Scan for the cell matching the given text and deliver its (X, Y) coordinate at center. 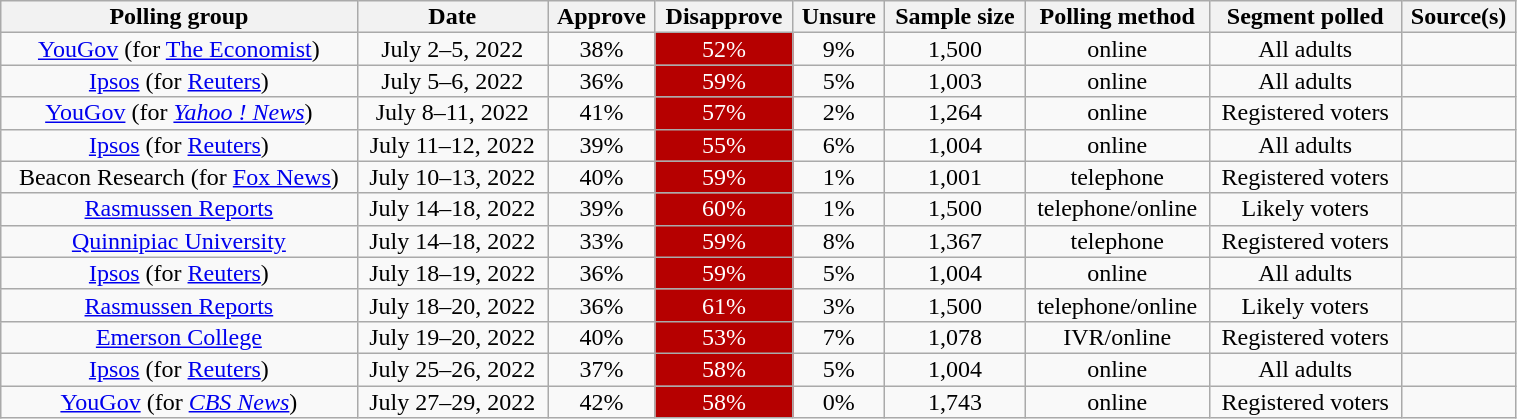
Polling method (1117, 17)
42% (602, 402)
July 19–20, 2022 (452, 337)
Source(s) (1458, 17)
Emerson College (179, 337)
1,078 (955, 337)
1,003 (955, 81)
2% (839, 113)
YouGov (for Yahoo ! News) (179, 113)
Polling group (179, 17)
Disapprove (724, 17)
YouGov (for The Economist) (179, 49)
60% (724, 209)
3% (839, 305)
1,367 (955, 241)
July 18–20, 2022 (452, 305)
Date (452, 17)
Unsure (839, 17)
Sample size (955, 17)
July 18–19, 2022 (452, 273)
9% (839, 49)
July 25–26, 2022 (452, 369)
1,743 (955, 402)
33% (602, 241)
Beacon Research (for Fox News) (179, 177)
July 27–29, 2022 (452, 402)
1,264 (955, 113)
41% (602, 113)
IVR/online (1117, 337)
Segment polled (1305, 17)
YouGov (for CBS News) (179, 402)
8% (839, 241)
7% (839, 337)
July 2–5, 2022 (452, 49)
6% (839, 145)
July 10–13, 2022 (452, 177)
38% (602, 49)
Quinnipiac University (179, 241)
37% (602, 369)
53% (724, 337)
57% (724, 113)
July 11–12, 2022 (452, 145)
Approve (602, 17)
July 5–6, 2022 (452, 81)
52% (724, 49)
0% (839, 402)
55% (724, 145)
61% (724, 305)
July 8–11, 2022 (452, 113)
1,001 (955, 177)
